Return (x, y) of the center of cell containing provided text 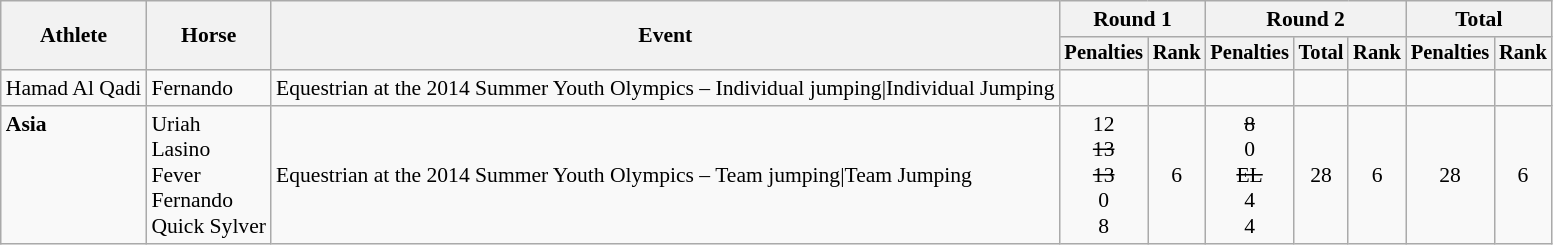
Equestrian at the 2014 Summer Youth Olympics – Team jumping|Team Jumping (666, 175)
Round 2 (1305, 19)
Hamad Al Qadi (74, 88)
Horse (208, 36)
Fernando (208, 88)
UriahLasinoFeverFernandoQuick Sylver (208, 175)
Equestrian at the 2014 Summer Youth Olympics – Individual jumping|Individual Jumping (666, 88)
Event (666, 36)
Round 1 (1133, 19)
80EL44 (1249, 175)
Athlete (74, 36)
Asia (74, 175)
12131308 (1104, 175)
